From the cell containing the given text, extract its center point as (x, y) coordinate. 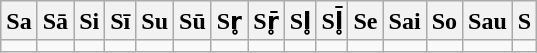
Sl̥̄ (332, 21)
Se (366, 21)
So (444, 21)
Sa (19, 21)
Sr̥̄ (266, 21)
Sū (193, 21)
Si (90, 21)
Sī (120, 21)
Sr̥ (229, 21)
S (524, 21)
Sl̥ (300, 21)
Sā (55, 21)
Sai (404, 21)
Su (155, 21)
Sau (488, 21)
